Extract the (X, Y) coordinate from the center of the cell holding the provided text.  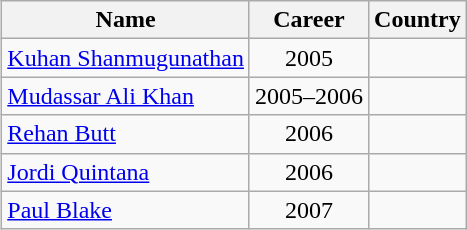
Country (418, 20)
Name (126, 20)
Paul Blake (126, 210)
Rehan Butt (126, 134)
Career (308, 20)
Mudassar Ali Khan (126, 96)
2005 (308, 58)
Kuhan Shanmugunathan (126, 58)
Jordi Quintana (126, 172)
2005–2006 (308, 96)
2007 (308, 210)
